Output the [x, y] coordinate of the center of the cell containing the given text.  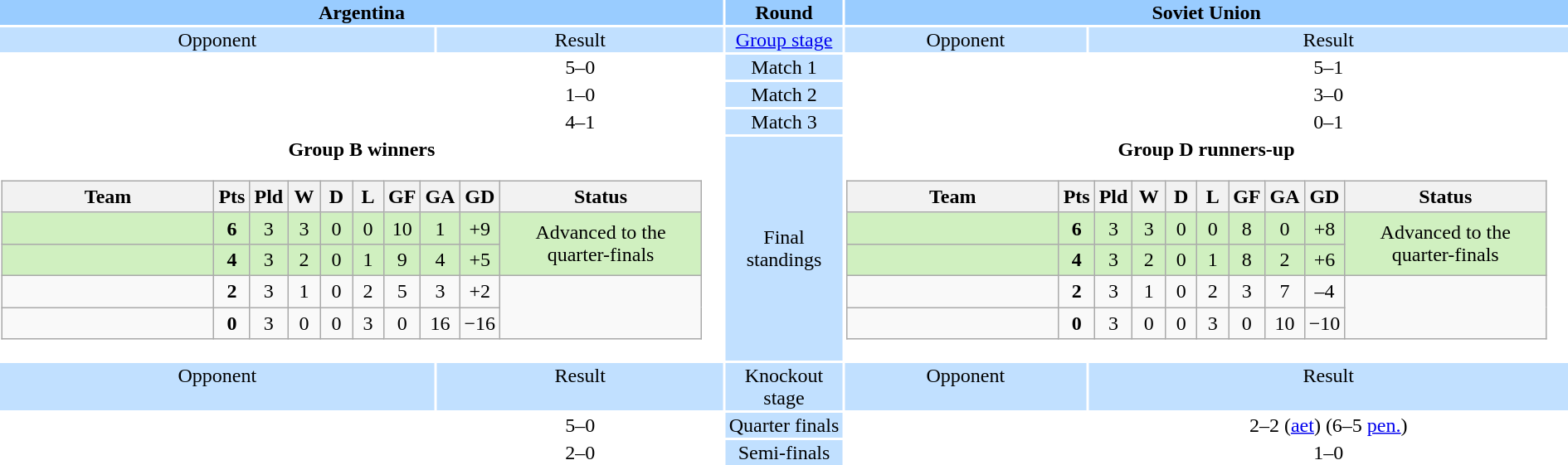
Round [784, 12]
2–2 (aet) (6–5 pen.) [1328, 425]
Quarter finals [784, 425]
+6 [1324, 259]
5 [402, 291]
7 [1284, 291]
Group stage [784, 40]
−16 [480, 322]
Argentina [362, 12]
+8 [1324, 228]
9 [402, 259]
16 [440, 322]
–4 [1324, 291]
5–1 [1328, 67]
3–0 [1328, 94]
Semi-finals [784, 453]
2–0 [581, 453]
Knockout stage [784, 386]
Match 2 [784, 94]
Match 1 [784, 67]
−10 [1324, 322]
Match 3 [784, 122]
0–1 [1328, 122]
Soviet Union [1206, 12]
Final standings [784, 249]
+2 [480, 291]
4–1 [581, 122]
+9 [480, 228]
+5 [480, 259]
